Detect which cell encompasses the target text, then output its [X, Y] center coordinate. 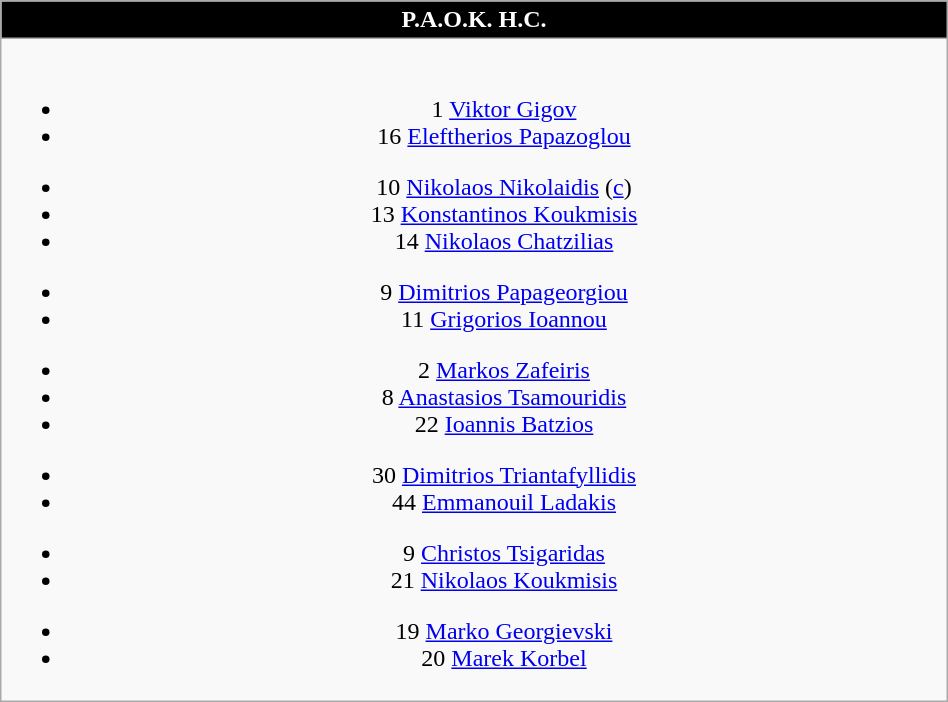
P.A.O.K. H.C. [474, 20]
